Capture the cell that displays the provided text and extract its (X, Y) central coordinate. 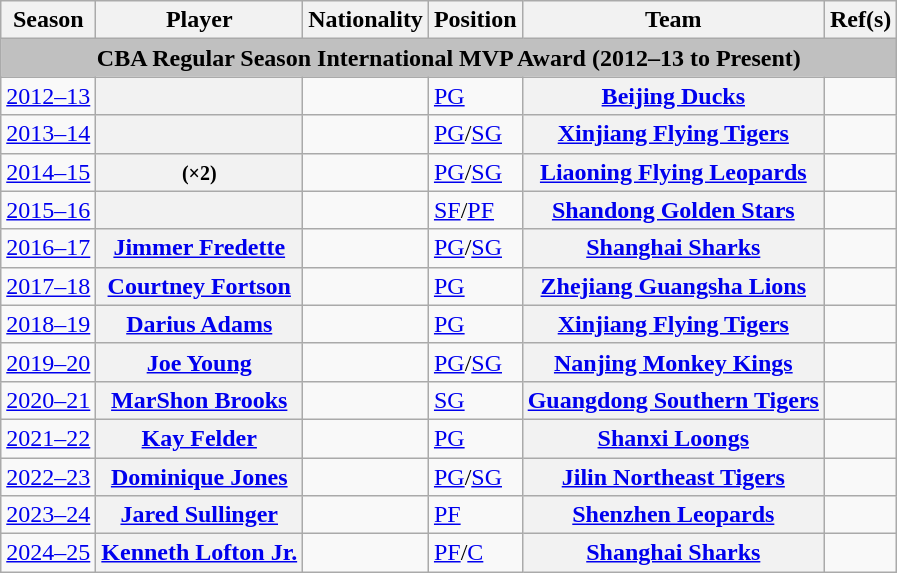
Jared Sullinger (200, 515)
Shandong Golden Stars (673, 210)
PF (475, 515)
(×2) (200, 172)
2012–13 (48, 96)
Dominique Jones (200, 477)
Position (475, 20)
2021–22 (48, 438)
2016–17 (48, 248)
2017–18 (48, 286)
Season (48, 20)
2023–24 (48, 515)
Joe Young (200, 362)
Courtney Fortson (200, 286)
PF/C (475, 553)
Zhejiang Guangsha Lions (673, 286)
Jimmer Fredette (200, 248)
Nanjing Monkey Kings (673, 362)
MarShon Brooks (200, 400)
2024–25 (48, 553)
Shanxi Loongs (673, 438)
Nationality (366, 20)
Team (673, 20)
SF/PF (475, 210)
Kay Felder (200, 438)
Player (200, 20)
SG (475, 400)
Jilin Northeast Tigers (673, 477)
CBA Regular Season International MVP Award (2012–13 to Present) (449, 58)
2022–23 (48, 477)
Darius Adams (200, 324)
Kenneth Lofton Jr. (200, 553)
2019–20 (48, 362)
2014–15 (48, 172)
2015–16 (48, 210)
2013–14 (48, 134)
Shenzhen Leopards (673, 515)
Ref(s) (860, 20)
Liaoning Flying Leopards (673, 172)
Beijing Ducks (673, 96)
2018–19 (48, 324)
2020–21 (48, 400)
Guangdong Southern Tigers (673, 400)
